Find where the given text appears and provide that cell's center as (x, y) coordinate. 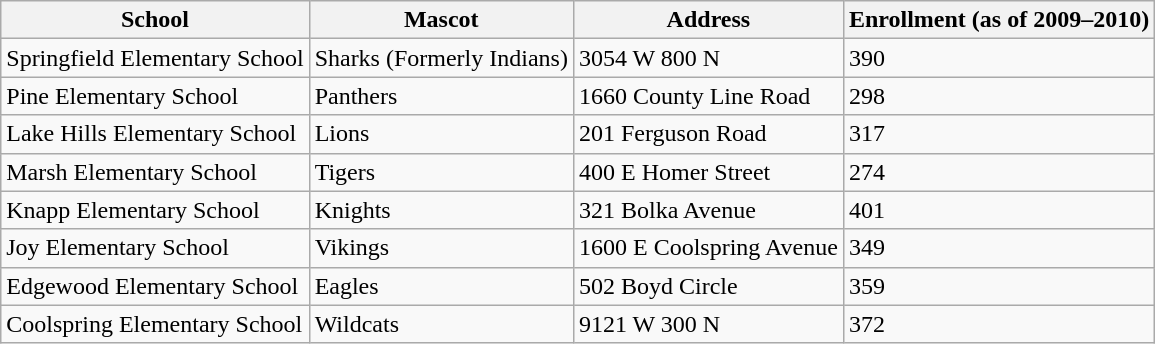
349 (998, 248)
401 (998, 210)
359 (998, 286)
Wildcats (441, 324)
Vikings (441, 248)
3054 W 800 N (708, 58)
Lake Hills Elementary School (155, 134)
400 E Homer Street (708, 172)
502 Boyd Circle (708, 286)
Coolspring Elementary School (155, 324)
298 (998, 96)
317 (998, 134)
274 (998, 172)
Panthers (441, 96)
Mascot (441, 20)
9121 W 300 N (708, 324)
Knapp Elementary School (155, 210)
Lions (441, 134)
1660 County Line Road (708, 96)
Tigers (441, 172)
Marsh Elementary School (155, 172)
372 (998, 324)
Enrollment (as of 2009–2010) (998, 20)
School (155, 20)
Eagles (441, 286)
1600 E Coolspring Avenue (708, 248)
Pine Elementary School (155, 96)
321 Bolka Avenue (708, 210)
Sharks (Formerly Indians) (441, 58)
Address (708, 20)
390 (998, 58)
Edgewood Elementary School (155, 286)
Knights (441, 210)
Joy Elementary School (155, 248)
Springfield Elementary School (155, 58)
201 Ferguson Road (708, 134)
